Pinpoint the cell where the given text exists, returning its (X, Y) midpoint coordinate. 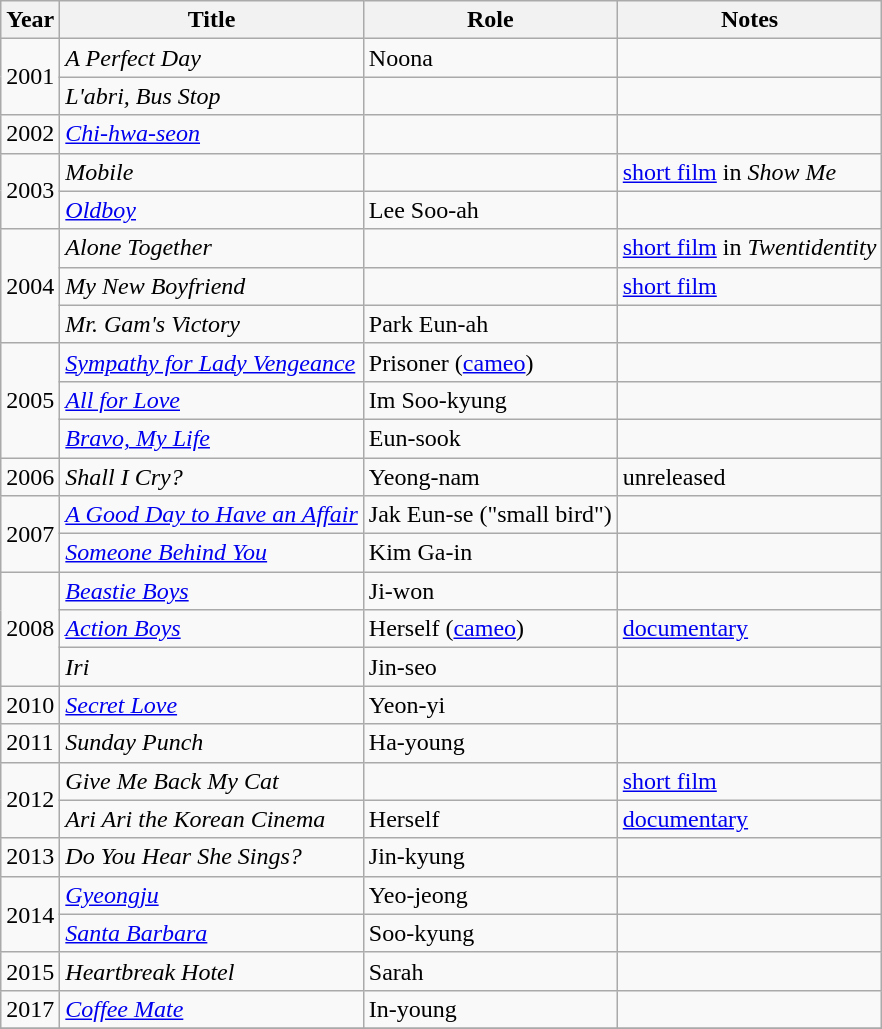
2008 (30, 629)
Action Boys (212, 629)
Heartbreak Hotel (212, 971)
Mr. Gam's Victory (212, 324)
Oldboy (212, 210)
Noona (490, 58)
2010 (30, 705)
Jin-seo (490, 667)
Soo-kyung (490, 933)
Ari Ari the Korean Cinema (212, 819)
Eun-sook (490, 438)
Notes (750, 20)
Shall I Cry? (212, 477)
Do You Hear She Sings? (212, 857)
Coffee Mate (212, 1009)
Yeon-yi (490, 705)
Secret Love (212, 705)
Lee Soo-ah (490, 210)
Alone Together (212, 248)
Beastie Boys (212, 591)
2003 (30, 191)
Yeo-jeong (490, 895)
Chi-hwa-seon (212, 134)
2001 (30, 77)
Park Eun-ah (490, 324)
2005 (30, 400)
2015 (30, 971)
My New Boyfriend (212, 286)
2017 (30, 1009)
In-young (490, 1009)
Year (30, 20)
short film in Show Me (750, 172)
short film in Twentidentity (750, 248)
Mobile (212, 172)
Ha-young (490, 743)
All for Love (212, 400)
unreleased (750, 477)
Santa Barbara (212, 933)
2007 (30, 534)
Sympathy for Lady Vengeance (212, 362)
Someone Behind You (212, 553)
2004 (30, 286)
2012 (30, 800)
Jin-kyung (490, 857)
Iri (212, 667)
2013 (30, 857)
Im Soo-kyung (490, 400)
Kim Ga-in (490, 553)
Give Me Back My Cat (212, 781)
Role (490, 20)
Prisoner (cameo) (490, 362)
Herself (490, 819)
Gyeongju (212, 895)
Jak Eun-se ("small bird") (490, 515)
L'abri, Bus Stop (212, 96)
2002 (30, 134)
2006 (30, 477)
Herself (cameo) (490, 629)
A Perfect Day (212, 58)
2014 (30, 914)
2011 (30, 743)
Yeong-nam (490, 477)
Title (212, 20)
Ji-won (490, 591)
Sunday Punch (212, 743)
Bravo, My Life (212, 438)
Sarah (490, 971)
A Good Day to Have an Affair (212, 515)
